Pinpoint the cell where the given text exists, returning its [X, Y] midpoint coordinate. 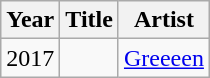
Title [90, 20]
2017 [30, 58]
Year [30, 20]
Artist [164, 20]
Greeeen [164, 58]
